For the text-containing cell, return its midpoint in (x, y) coordinate format. 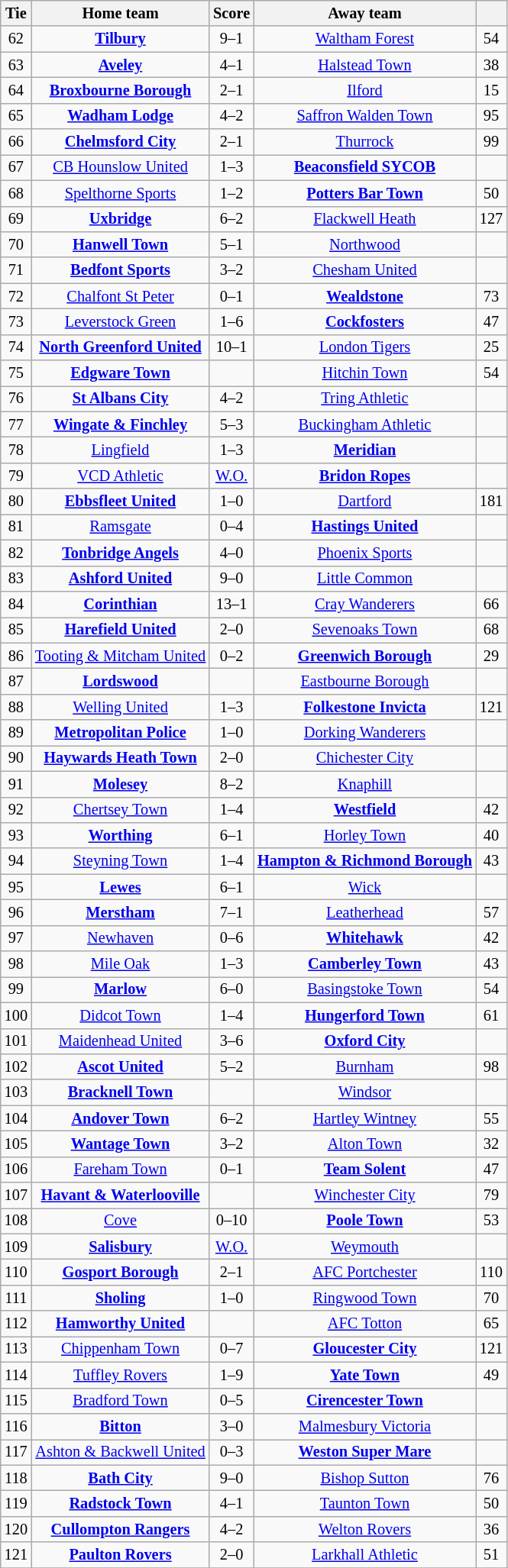
Oxford City (365, 1041)
Alton Town (365, 1144)
Metropolitan Police (121, 733)
Hastings United (365, 527)
Mile Oak (121, 964)
Burnham (365, 1066)
Chelmsford City (121, 142)
Malmesbury Victoria (365, 1426)
Taunton Town (365, 1503)
Cove (121, 1221)
111 (16, 1298)
Ilford (365, 90)
Northwood (365, 244)
Tring Athletic (365, 398)
Basingstoke Town (365, 989)
0–7 (231, 1349)
81 (16, 527)
Chalfont St Peter (121, 296)
Away team (365, 13)
Larkhall Athletic (365, 1555)
94 (16, 861)
88 (16, 707)
36 (491, 1529)
London Tigers (365, 347)
5–2 (231, 1066)
118 (16, 1478)
Home team (121, 13)
Chertsey Town (121, 810)
90 (16, 758)
Ascot United (121, 1066)
Hampton & Richmond Borough (365, 861)
13–1 (231, 604)
0–3 (231, 1452)
Halstead Town (365, 65)
61 (491, 1015)
32 (491, 1144)
5–3 (231, 424)
Spelthorne Sports (121, 193)
108 (16, 1221)
Knaphill (365, 784)
Bishop Sutton (365, 1478)
64 (16, 90)
Tonbridge Angels (121, 553)
72 (16, 296)
51 (491, 1555)
Didcot Town (121, 1015)
Potters Bar Town (365, 193)
Andover Town (121, 1118)
Havant & Waterlooville (121, 1195)
25 (491, 347)
49 (491, 1375)
Chichester City (365, 758)
Wealdstone (365, 296)
0–2 (231, 656)
63 (16, 65)
Thurrock (365, 142)
105 (16, 1144)
55 (491, 1118)
Haywards Heath Town (121, 758)
Bradford Town (121, 1401)
Horley Town (365, 835)
Merstham (121, 912)
Tilbury (121, 39)
87 (16, 681)
Yate Town (365, 1375)
0–4 (231, 527)
89 (16, 733)
Wingate & Finchley (121, 424)
93 (16, 835)
Weymouth (365, 1247)
CB Hounslow United (121, 167)
107 (16, 1195)
St Albans City (121, 398)
4–0 (231, 553)
53 (491, 1221)
AFC Portchester (365, 1273)
86 (16, 656)
North Greenford United (121, 347)
Paulton Rovers (121, 1555)
Chesham United (365, 270)
117 (16, 1452)
1–9 (231, 1375)
Leverstock Green (121, 321)
Wantage Town (121, 1144)
Saffron Walden Town (365, 116)
82 (16, 553)
Lewes (121, 887)
Marlow (121, 989)
VCD Athletic (121, 476)
Steyning Town (121, 861)
0–6 (231, 938)
Molesey (121, 784)
77 (16, 424)
113 (16, 1349)
181 (491, 502)
Ringwood Town (365, 1298)
116 (16, 1426)
Harefield United (121, 630)
7–1 (231, 912)
9–1 (231, 39)
127 (491, 219)
Waltham Forest (365, 39)
Bracknell Town (121, 1092)
Edgware Town (121, 373)
Phoenix Sports (365, 553)
Score (231, 13)
Chippenham Town (121, 1349)
Newhaven (121, 938)
104 (16, 1118)
10–1 (231, 347)
Tooting & Mitcham United (121, 656)
Cullompton Rangers (121, 1529)
Hamworthy United (121, 1324)
Winchester City (365, 1195)
103 (16, 1092)
AFC Totton (365, 1324)
Dorking Wanderers (365, 733)
Hanwell Town (121, 244)
Folkestone Invicta (365, 707)
Sholing (121, 1298)
91 (16, 784)
Meridian (365, 450)
Ebbsfleet United (121, 502)
67 (16, 167)
Hungerford Town (365, 1015)
Tuffley Rovers (121, 1375)
100 (16, 1015)
15 (491, 90)
Uxbridge (121, 219)
106 (16, 1170)
1–2 (231, 193)
Little Common (365, 579)
Corinthian (121, 604)
80 (16, 502)
0–5 (231, 1401)
Maidenhead United (121, 1041)
0–10 (231, 1221)
6–0 (231, 989)
102 (16, 1066)
Team Solent (365, 1170)
Poole Town (365, 1221)
3–0 (231, 1426)
Lingfield (121, 450)
Ashford United (121, 579)
29 (491, 656)
Sevenoaks Town (365, 630)
1–6 (231, 321)
96 (16, 912)
Wadham Lodge (121, 116)
120 (16, 1529)
Greenwich Borough (365, 656)
69 (16, 219)
Bath City (121, 1478)
Welton Rovers (365, 1529)
114 (16, 1375)
5–1 (231, 244)
Hartley Wintney (365, 1118)
Ramsgate (121, 527)
Bitton (121, 1426)
119 (16, 1503)
Cray Wanderers (365, 604)
71 (16, 270)
Wick (365, 887)
Hitchin Town (365, 373)
Camberley Town (365, 964)
83 (16, 579)
78 (16, 450)
Ashton & Backwell United (121, 1452)
Windsor (365, 1092)
Dartford (365, 502)
3–6 (231, 1041)
Fareham Town (121, 1170)
8–2 (231, 784)
Flackwell Heath (365, 219)
Welling United (121, 707)
62 (16, 39)
75 (16, 373)
40 (491, 835)
92 (16, 810)
Bedfont Sports (121, 270)
112 (16, 1324)
Gosport Borough (121, 1273)
Whitehawk (365, 938)
Lordswood (121, 681)
109 (16, 1247)
Bridon Ropes (365, 476)
84 (16, 604)
Broxbourne Borough (121, 90)
101 (16, 1041)
Worthing (121, 835)
Buckingham Athletic (365, 424)
Cirencester Town (365, 1401)
Cockfosters (365, 321)
Tie (16, 13)
97 (16, 938)
Beaconsfield SYCOB (365, 167)
85 (16, 630)
57 (491, 912)
38 (491, 65)
Leatherhead (365, 912)
Eastbourne Borough (365, 681)
Radstock Town (121, 1503)
115 (16, 1401)
Salisbury (121, 1247)
Weston Super Mare (365, 1452)
74 (16, 347)
Gloucester City (365, 1349)
Aveley (121, 65)
Westfield (365, 810)
